Pinpoint the cell where the given text exists, returning its [X, Y] midpoint coordinate. 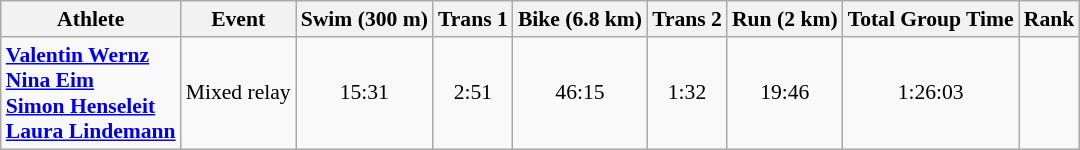
46:15 [580, 93]
Run (2 km) [785, 19]
19:46 [785, 93]
Mixed relay [238, 93]
Total Group Time [931, 19]
Rank [1050, 19]
Athlete [91, 19]
Valentin WernzNina EimSimon HenseleitLaura Lindemann [91, 93]
Trans 1 [473, 19]
2:51 [473, 93]
1:26:03 [931, 93]
Event [238, 19]
Trans 2 [687, 19]
Bike (6.8 km) [580, 19]
Swim (300 m) [364, 19]
1:32 [687, 93]
15:31 [364, 93]
